Search for the cell housing the specified text and yield its (X, Y) center coordinate. 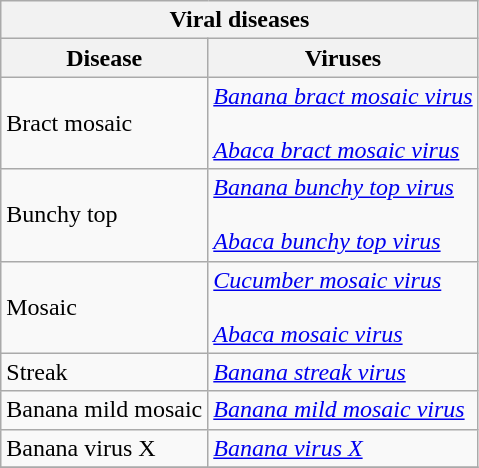
Banana bract mosaic virusAbaca bract mosaic virus (343, 123)
Bunchy top (104, 215)
Banana mild mosaic virus (343, 410)
Mosaic (104, 307)
Banana bunchy top virusAbaca bunchy top virus (343, 215)
Bract mosaic (104, 123)
Disease (104, 58)
Cucumber mosaic virusAbaca mosaic virus (343, 307)
Viral diseases (240, 20)
Streak (104, 372)
Banana mild mosaic (104, 410)
Viruses (343, 58)
Banana streak virus (343, 372)
